Search for the cell housing the specified text and yield its (X, Y) center coordinate. 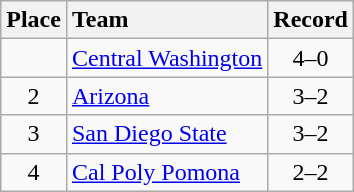
4 (34, 172)
Place (34, 20)
Record (311, 20)
2–2 (311, 172)
San Diego State (166, 134)
Cal Poly Pomona (166, 172)
2 (34, 96)
Team (166, 20)
Arizona (166, 96)
Central Washington (166, 58)
4–0 (311, 58)
3 (34, 134)
